Return (x, y) of the center of cell containing provided text 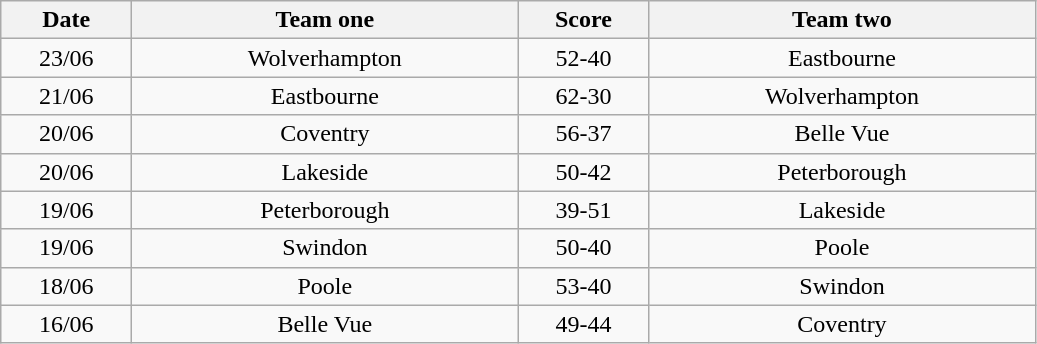
50-42 (584, 172)
Date (66, 20)
23/06 (66, 58)
Team one (325, 20)
18/06 (66, 286)
50-40 (584, 248)
Score (584, 20)
62-30 (584, 96)
39-51 (584, 210)
53-40 (584, 286)
16/06 (66, 324)
52-40 (584, 58)
56-37 (584, 134)
Team two (842, 20)
21/06 (66, 96)
49-44 (584, 324)
